Locate the cell with the specified text and output its [x, y] center coordinate. 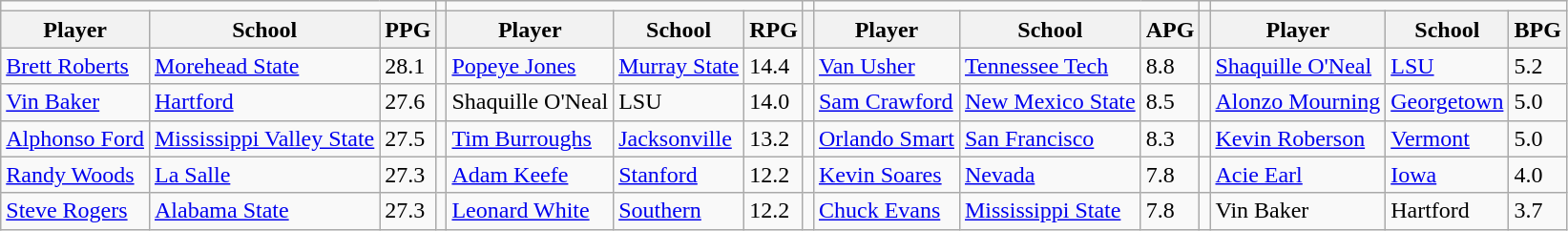
Chuck Evans [886, 211]
Georgetown [1447, 102]
Stanford [679, 175]
Kevin Roberson [1298, 138]
13.2 [774, 138]
Morehead State [263, 66]
Adam Keefe [531, 175]
Southern [679, 211]
RPG [774, 30]
Orlando Smart [886, 138]
San Francisco [1050, 138]
Vermont [1447, 138]
Mississippi State [1050, 211]
Brett Roberts [75, 66]
4.0 [1537, 175]
8.5 [1170, 102]
28.1 [408, 66]
14.4 [774, 66]
Randy Woods [75, 175]
Alabama State [263, 211]
Nevada [1050, 175]
Van Usher [886, 66]
5.2 [1537, 66]
Sam Crawford [886, 102]
3.7 [1537, 211]
Jacksonville [679, 138]
8.3 [1170, 138]
8.8 [1170, 66]
Mississippi Valley State [263, 138]
Murray State [679, 66]
Tim Burroughs [531, 138]
Acie Earl [1298, 175]
Iowa [1447, 175]
BPG [1537, 30]
Kevin Soares [886, 175]
Popeye Jones [531, 66]
27.6 [408, 102]
APG [1170, 30]
Leonard White [531, 211]
La Salle [263, 175]
Alonzo Mourning [1298, 102]
Tennessee Tech [1050, 66]
27.5 [408, 138]
PPG [408, 30]
14.0 [774, 102]
New Mexico State [1050, 102]
Alphonso Ford [75, 138]
Steve Rogers [75, 211]
